Locate the cell with the specified text and output its [x, y] center coordinate. 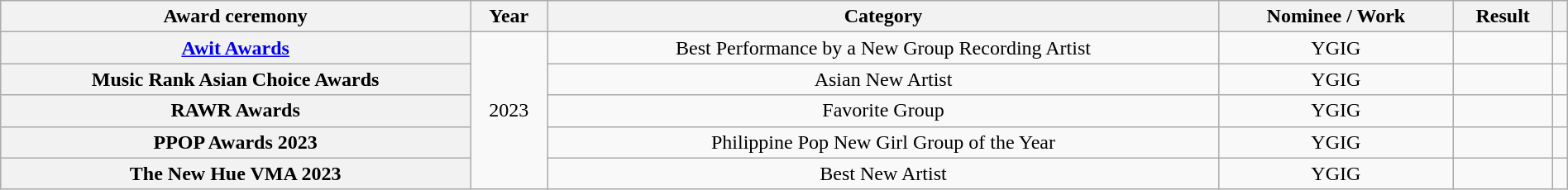
2023 [508, 111]
RAWR Awards [236, 111]
Asian New Artist [883, 79]
Best Performance by a New Group Recording Artist [883, 48]
Result [1503, 17]
Nominee / Work [1336, 17]
PPOP Awards 2023 [236, 142]
Category [883, 17]
Year [508, 17]
Music Rank Asian Choice Awards [236, 79]
Best New Artist [883, 173]
The New Hue VMA 2023 [236, 173]
Award ceremony [236, 17]
Philippine Pop New Girl Group of the Year [883, 142]
Awit Awards [236, 48]
Favorite Group [883, 111]
